Capture the cell that displays the provided text and extract its [x, y] central coordinate. 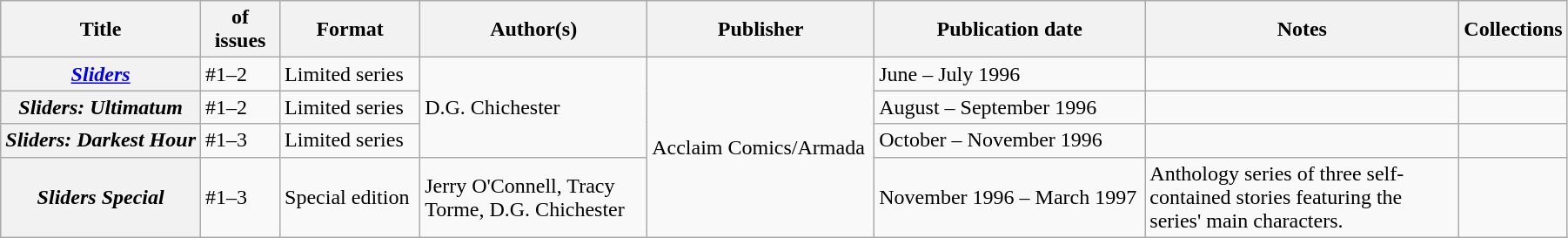
Special edition [350, 197]
Notes [1302, 30]
June – July 1996 [1009, 74]
Title [101, 30]
October – November 1996 [1009, 140]
Collections [1513, 30]
Acclaim Comics/Armada [761, 147]
Sliders Special [101, 197]
Publisher [761, 30]
Jerry O'Connell, Tracy Torme, D.G. Chichester [534, 197]
Format [350, 30]
Anthology series of three self-contained stories featuring the series' main characters. [1302, 197]
Sliders: Darkest Hour [101, 140]
Sliders [101, 74]
November 1996 – March 1997 [1009, 197]
D.G. Chichester [534, 107]
Sliders: Ultimatum [101, 107]
Publication date [1009, 30]
Author(s) [534, 30]
of issues [240, 30]
August – September 1996 [1009, 107]
